For the text-containing cell, return its midpoint in [x, y] coordinate format. 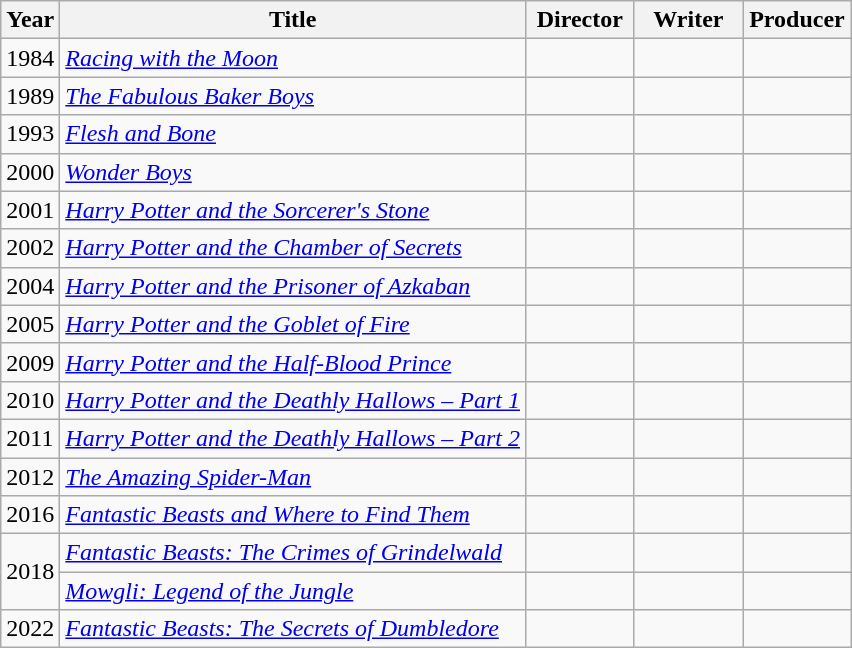
2005 [30, 324]
Mowgli: Legend of the Jungle [293, 591]
Harry Potter and the Goblet of Fire [293, 324]
Racing with the Moon [293, 58]
Writer [688, 20]
2001 [30, 210]
Harry Potter and the Deathly Hallows – Part 1 [293, 400]
Harry Potter and the Deathly Hallows – Part 2 [293, 438]
Producer [798, 20]
2012 [30, 477]
Title [293, 20]
Harry Potter and the Prisoner of Azkaban [293, 286]
Harry Potter and the Half-Blood Prince [293, 362]
2018 [30, 572]
Wonder Boys [293, 172]
Fantastic Beasts: The Secrets of Dumbledore [293, 629]
Year [30, 20]
2000 [30, 172]
The Fabulous Baker Boys [293, 96]
2016 [30, 515]
2002 [30, 248]
2009 [30, 362]
2011 [30, 438]
Director [580, 20]
The Amazing Spider-Man [293, 477]
Flesh and Bone [293, 134]
Harry Potter and the Chamber of Secrets [293, 248]
1993 [30, 134]
Fantastic Beasts and Where to Find Them [293, 515]
Fantastic Beasts: The Crimes of Grindelwald [293, 553]
2010 [30, 400]
Harry Potter and the Sorcerer's Stone [293, 210]
1989 [30, 96]
2022 [30, 629]
2004 [30, 286]
1984 [30, 58]
